Capture the cell that displays the provided text and extract its [x, y] central coordinate. 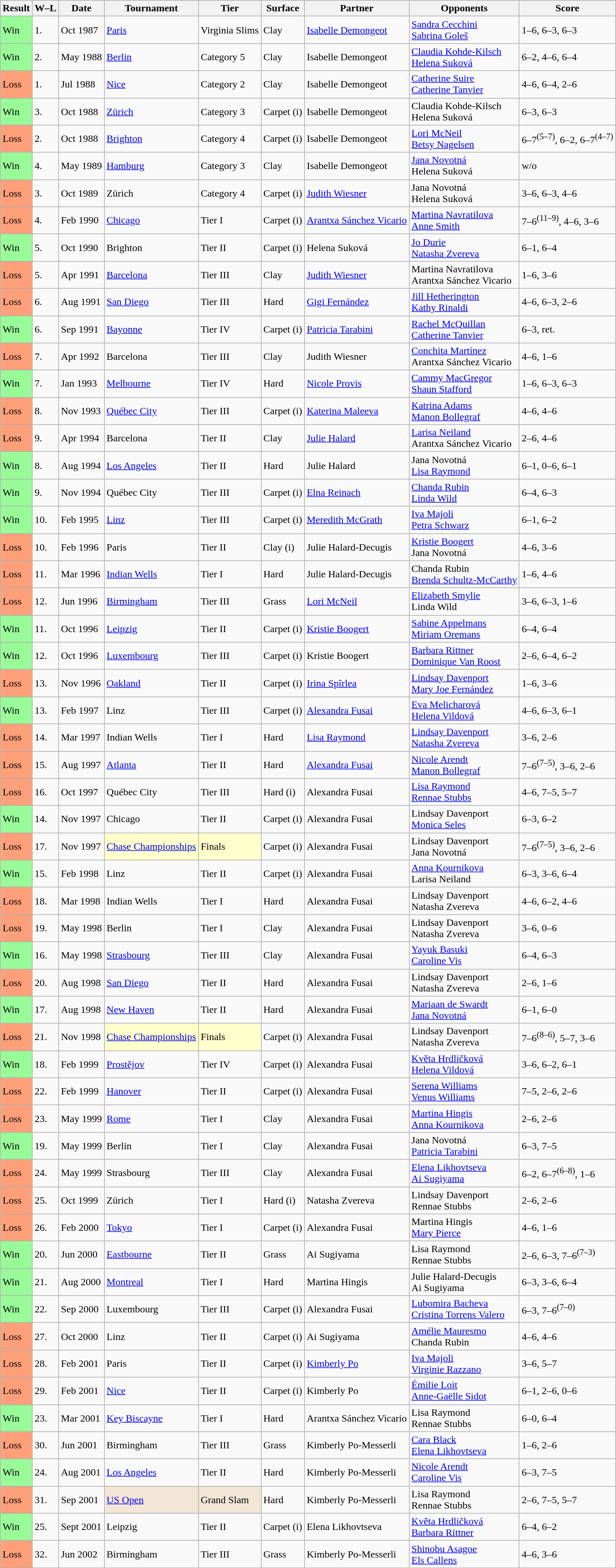
Feb 1990 [81, 220]
7–6(11–9), 4–6, 3–6 [567, 220]
Nicole Provis [357, 384]
Martina Hingis Mary Pierce [464, 1227]
27. [45, 1336]
Partner [357, 8]
Eva Melicharová Helena Vildová [464, 710]
Apr 1994 [81, 438]
2–6, 4–6 [567, 438]
Feb 1997 [81, 710]
Opponents [464, 8]
Nov 1993 [81, 411]
Tournament [151, 8]
Katerina Maleeva [357, 411]
Conchita Martínez Arantxa Sánchez Vicario [464, 356]
Sep 2000 [81, 1309]
2–6, 1–6 [567, 982]
Martina Navratilova Arantxa Sánchez Vicario [464, 274]
Date [81, 8]
Mar 2001 [81, 1418]
3–6, 5–7 [567, 1364]
4–6, 6–3, 2–6 [567, 302]
Lori McNeil [357, 602]
Serena Williams Venus Williams [464, 1091]
Elizabeth Smylie Linda Wild [464, 602]
6–3, 6–3 [567, 111]
Bayonne [151, 329]
4–6, 6–4, 2–6 [567, 85]
3–6, 2–6 [567, 737]
Patricia Tarabini [357, 329]
4–6, 6–3, 6–1 [567, 710]
Lubomira Bacheva Cristina Torrens Valero [464, 1309]
Jana Novotná Lisa Raymond [464, 465]
Martina Navratilova Anne Smith [464, 220]
Oct 1987 [81, 30]
Mariaan de Swardt Jana Novotná [464, 1010]
Hanover [151, 1091]
Sandra Cecchini Sabrina Goleš [464, 30]
Jana Novotná Patricia Tarabini [464, 1145]
Jan 1993 [81, 384]
6–2, 4–6, 6–4 [567, 57]
Nicole Arendt Caroline Vis [464, 1473]
1–6, 2–6 [567, 1445]
2–6, 6–3, 7–6(7–3) [567, 1255]
Irina Spîrlea [357, 683]
Sabine Appelmans Miriam Oremans [464, 628]
Tokyo [151, 1227]
Květa Hrdličková Barbara Rittner [464, 1527]
Julie Halard-Decugis Ai Sugiyama [464, 1282]
6–0, 6–4 [567, 1418]
7–6(8–6), 5–7, 3–6 [567, 1037]
Lindsay Davenport Jana Novotná [464, 847]
Cammy MacGregor Shaun Stafford [464, 384]
Shinobu Asagoe Els Callens [464, 1554]
Jun 2002 [81, 1554]
w/o [567, 166]
Mar 1998 [81, 901]
W–L [45, 8]
Martina Hingis Anna Kournikova [464, 1119]
Gigi Fernández [357, 302]
Lindsay Davenport Mary Joe Fernández [464, 683]
Nov 1998 [81, 1037]
Atlanta [151, 765]
6–1, 6–0 [567, 1010]
Oct 1989 [81, 193]
Natasha Zvereva [357, 1200]
Aug 2001 [81, 1473]
Émilie Loit Anne-Gaëlle Sidot [464, 1391]
Cara Black Elena Likhovtseva [464, 1445]
6–4, 6–2 [567, 1527]
4–6, 7–5, 5–7 [567, 792]
Barbara Rittner Dominique Van Roost [464, 656]
Květa Hrdličková Helena Vildová [464, 1064]
28. [45, 1364]
Hamburg [151, 166]
Aug 1994 [81, 465]
6–1, 6–2 [567, 520]
May 1988 [81, 57]
Amélie Mauresmo Chanda Rubin [464, 1336]
Sep 2001 [81, 1499]
Oct 1999 [81, 1200]
Katrina Adams Manon Bollegraf [464, 411]
4–6, 6–2, 4–6 [567, 901]
Category 2 [230, 85]
Lindsay Davenport Monica Seles [464, 819]
Lori McNeil Betsy Nagelsen [464, 139]
6–3, ret. [567, 329]
Martina Hingis [357, 1282]
Feb 2000 [81, 1227]
Montreal [151, 1282]
1–6, 4–6 [567, 574]
Jun 1996 [81, 602]
Oct 1990 [81, 248]
Meredith McGrath [357, 520]
Aug 1997 [81, 765]
Jun 2001 [81, 1445]
3–6, 6–3, 1–6 [567, 602]
US Open [151, 1499]
Iva Majoli Virginie Razzano [464, 1364]
Chanda Rubin Linda Wild [464, 493]
Tier [230, 8]
32. [45, 1554]
Sep 1991 [81, 329]
Melbourne [151, 384]
Catherine Suire Catherine Tanvier [464, 85]
6–1, 2–6, 0–6 [567, 1391]
6–3, 7–6(7–0) [567, 1309]
Feb 1998 [81, 874]
Oct 2000 [81, 1336]
6–7(5–7), 6–2, 6–7(4–7) [567, 139]
Elna Reinach [357, 493]
Oct 1997 [81, 792]
Surface [283, 8]
Apr 1992 [81, 356]
Lisa Raymond [357, 737]
Kristie Boogert Jana Novotná [464, 547]
31. [45, 1499]
2–6, 6–4, 6–2 [567, 656]
Oakland [151, 683]
Yayuk Basuki Caroline Vis [464, 956]
Nov 1996 [81, 683]
Sept 2001 [81, 1527]
Key Biscayne [151, 1418]
2–6, 7–5, 5–7 [567, 1499]
Rome [151, 1119]
3–6, 6–2, 6–1 [567, 1064]
Feb 1996 [81, 547]
6–1, 0–6, 6–1 [567, 465]
Rachel McQuillan Catherine Tanvier [464, 329]
30. [45, 1445]
Virginia Slims [230, 30]
Result [16, 8]
Jun 2000 [81, 1255]
3–6, 6–3, 4–6 [567, 193]
Aug 2000 [81, 1282]
Helena Suková [357, 248]
Clay (i) [283, 547]
Jill Hetherington Kathy Rinaldi [464, 302]
Chanda Rubin Brenda Schultz-McCarthy [464, 574]
Anna Kournikova Larisa Neiland [464, 874]
Prostějov [151, 1064]
Nov 1994 [81, 493]
3–6, 0–6 [567, 928]
Eastbourne [151, 1255]
7–5, 2–6, 2–6 [567, 1091]
Larisa Neiland Arantxa Sánchez Vicario [464, 438]
Elena Likhovtseva [357, 1527]
Nicole Arendt Manon Bollegraf [464, 765]
May 1989 [81, 166]
Apr 1991 [81, 274]
Category 5 [230, 57]
Elena Likhovtseva Ai Sugiyama [464, 1173]
6–1, 6–4 [567, 248]
Iva Majoli Petra Schwarz [464, 520]
New Haven [151, 1010]
Mar 1997 [81, 737]
Grand Slam [230, 1499]
6–3, 6–2 [567, 819]
26. [45, 1227]
Lindsay Davenport Rennae Stubbs [464, 1200]
Mar 1996 [81, 574]
Aug 1991 [81, 302]
Score [567, 8]
Feb 1995 [81, 520]
6–2, 6–7(6–8), 1–6 [567, 1173]
Jo Durie Natasha Zvereva [464, 248]
6–4, 6–4 [567, 628]
Jul 1988 [81, 85]
29. [45, 1391]
